Extract the [x, y] coordinate from the center of the cell holding the provided text.  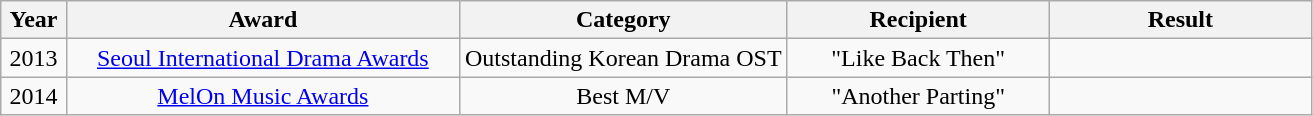
2013 [34, 58]
Year [34, 20]
Outstanding Korean Drama OST [623, 58]
MelOn Music Awards [262, 96]
Category [623, 20]
"Another Parting" [918, 96]
Result [1180, 20]
Award [262, 20]
Best M/V [623, 96]
2014 [34, 96]
"Like Back Then" [918, 58]
Seoul International Drama Awards [262, 58]
Recipient [918, 20]
